Output the [x, y] coordinate of the center of the cell containing the given text.  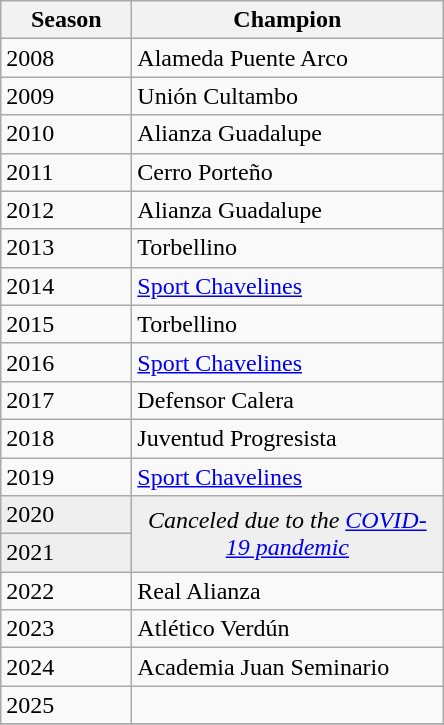
2022 [66, 591]
Real Alianza [288, 591]
Cerro Porteño [288, 172]
Atlético Verdún [288, 629]
2016 [66, 362]
2013 [66, 248]
2019 [66, 477]
2025 [66, 705]
Academia Juan Seminario [288, 667]
2017 [66, 400]
Juventud Progresista [288, 438]
2023 [66, 629]
Alameda Puente Arco [288, 58]
Defensor Calera [288, 400]
2010 [66, 134]
2014 [66, 286]
Champion [288, 20]
Unión Cultambo [288, 96]
2009 [66, 96]
2021 [66, 553]
2008 [66, 58]
2012 [66, 210]
2011 [66, 172]
2020 [66, 515]
2015 [66, 324]
2018 [66, 438]
2024 [66, 667]
Season [66, 20]
Canceled due to the COVID-19 pandemic [288, 534]
